Return [x, y] of the center of cell containing provided text 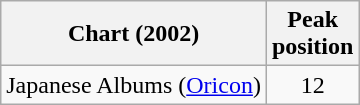
12 [312, 85]
Peakposition [312, 34]
Japanese Albums (Oricon) [134, 85]
Chart (2002) [134, 34]
